Output the [x, y] coordinate of the center of the cell containing the given text.  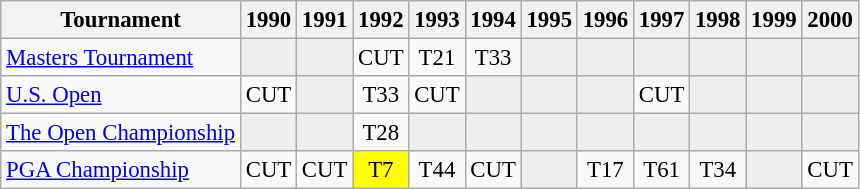
T61 [661, 170]
Tournament [121, 20]
1994 [493, 20]
T28 [381, 133]
The Open Championship [121, 133]
2000 [830, 20]
PGA Championship [121, 170]
1996 [605, 20]
T44 [437, 170]
T7 [381, 170]
T34 [718, 170]
1993 [437, 20]
T21 [437, 58]
1995 [549, 20]
1991 [325, 20]
1990 [268, 20]
T17 [605, 170]
1999 [774, 20]
1997 [661, 20]
U.S. Open [121, 95]
1992 [381, 20]
1998 [718, 20]
Masters Tournament [121, 58]
